Locate the cell with the specified text and output its (X, Y) center coordinate. 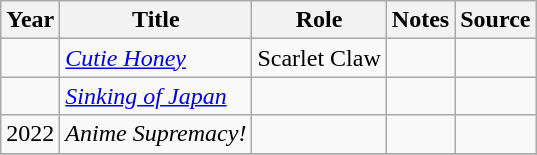
2022 (30, 134)
Scarlet Claw (319, 58)
Notes (420, 20)
Cutie Honey (156, 58)
Source (496, 20)
Sinking of Japan (156, 96)
Title (156, 20)
Year (30, 20)
Role (319, 20)
Anime Supremacy! (156, 134)
